Return the (X, Y) coordinate for the center point of the cell that contains the specified text.  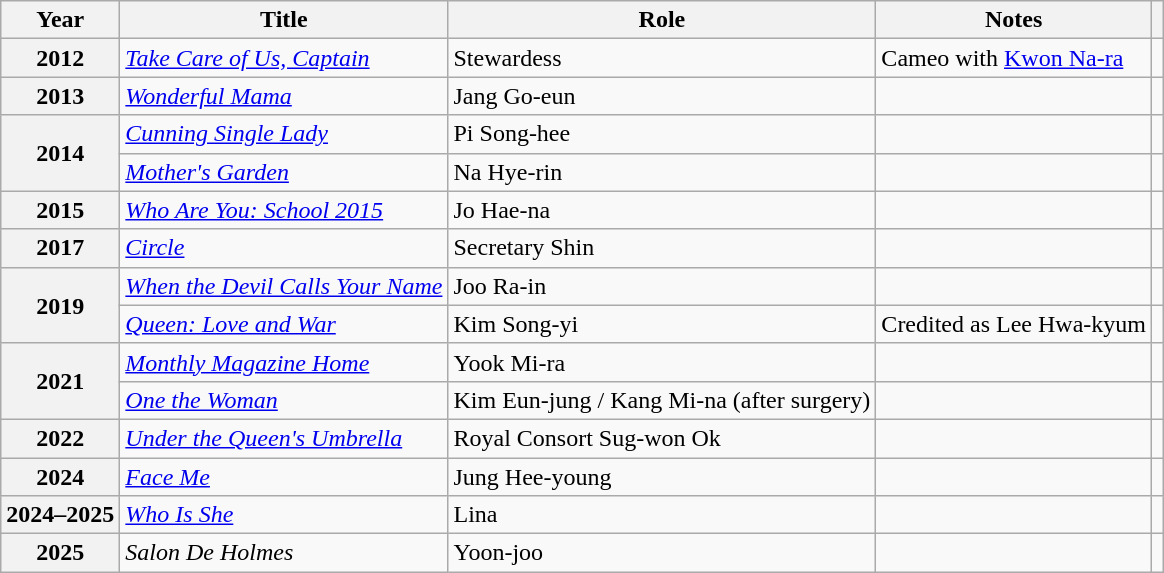
Credited as Lee Hwa-kyum (1014, 324)
Joo Ra-in (662, 286)
Jang Go-eun (662, 96)
2019 (60, 305)
Who Is She (284, 515)
Na Hye-rin (662, 172)
Monthly Magazine Home (284, 362)
When the Devil Calls Your Name (284, 286)
Queen: Love and War (284, 324)
One the Woman (284, 400)
Jung Hee-young (662, 477)
2012 (60, 58)
Jo Hae-na (662, 210)
Face Me (284, 477)
2024 (60, 477)
2024–2025 (60, 515)
2014 (60, 153)
Under the Queen's Umbrella (284, 438)
Yoon-joo (662, 553)
Who Are You: School 2015 (284, 210)
Wonderful Mama (284, 96)
2021 (60, 381)
Lina (662, 515)
Title (284, 20)
Yook Mi-ra (662, 362)
Kim Eun-jung / Kang Mi-na (after surgery) (662, 400)
Year (60, 20)
2013 (60, 96)
Royal Consort Sug-won Ok (662, 438)
2015 (60, 210)
Cameo with Kwon Na-ra (1014, 58)
Notes (1014, 20)
Kim Song-yi (662, 324)
2017 (60, 248)
Pi Song-hee (662, 134)
Cunning Single Lady (284, 134)
Take Care of Us, Captain (284, 58)
Stewardess (662, 58)
Mother's Garden (284, 172)
2022 (60, 438)
Secretary Shin (662, 248)
2025 (60, 553)
Role (662, 20)
Circle (284, 248)
Salon De Holmes (284, 553)
